Return the [X, Y] coordinate for the center point of the cell that contains the specified text.  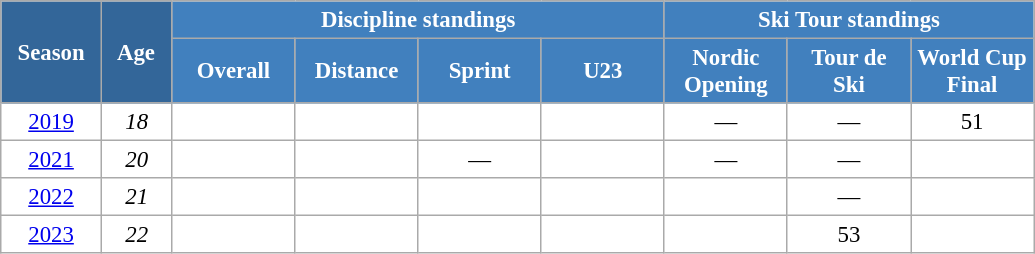
2019 [52, 122]
21 [136, 197]
20 [136, 160]
Overall [234, 72]
U23 [602, 72]
2021 [52, 160]
Sprint [480, 72]
Season [52, 52]
Distance [356, 72]
22 [136, 235]
Ski Tour standings [848, 20]
2022 [52, 197]
World CupFinal [972, 72]
18 [136, 122]
Tour deSki [848, 72]
53 [848, 235]
2023 [52, 235]
Discipline standings [418, 20]
Age [136, 52]
51 [972, 122]
NordicOpening [726, 72]
